Determine the (X, Y) coordinate at the center of the cell enclosing the given text.  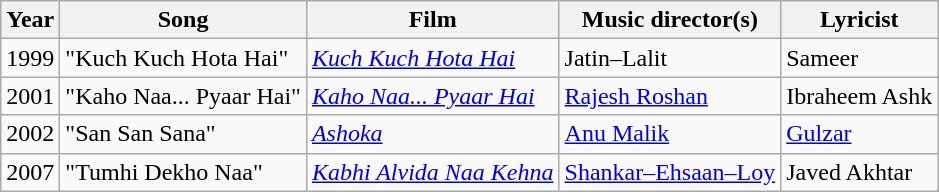
Lyricist (860, 20)
Jatin–Lalit (670, 58)
Anu Malik (670, 134)
Shankar–Ehsaan–Loy (670, 172)
"Kuch Kuch Hota Hai" (184, 58)
Ashoka (432, 134)
Song (184, 20)
Sameer (860, 58)
Rajesh Roshan (670, 96)
Music director(s) (670, 20)
Film (432, 20)
Kabhi Alvida Naa Kehna (432, 172)
1999 (30, 58)
Kaho Naa... Pyaar Hai (432, 96)
Gulzar (860, 134)
"San San Sana" (184, 134)
Javed Akhtar (860, 172)
Kuch Kuch Hota Hai (432, 58)
Ibraheem Ashk (860, 96)
2007 (30, 172)
2002 (30, 134)
"Kaho Naa... Pyaar Hai" (184, 96)
"Tumhi Dekho Naa" (184, 172)
Year (30, 20)
2001 (30, 96)
